Capture the cell that displays the provided text and extract its (X, Y) central coordinate. 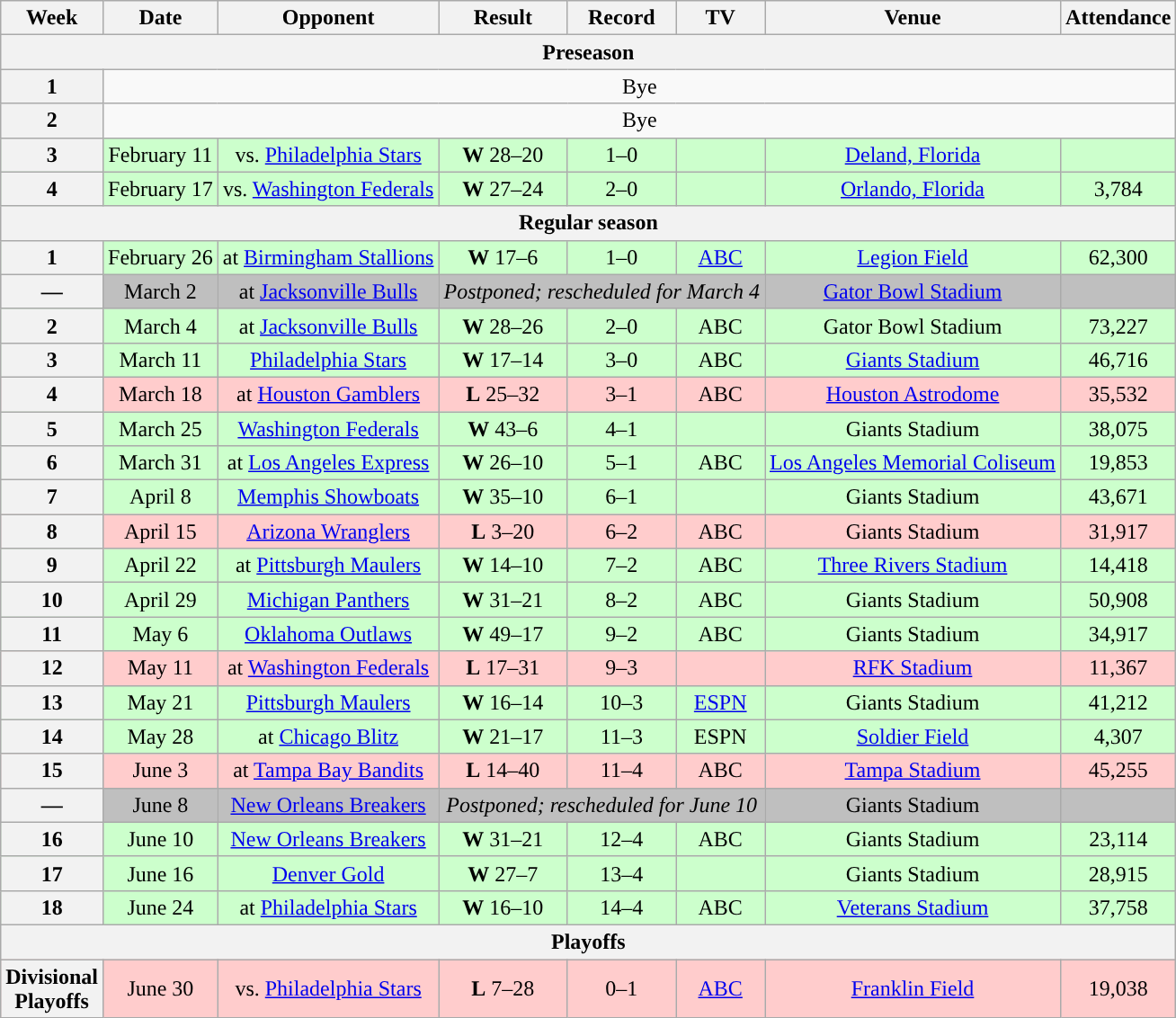
February 17 (161, 189)
Postponed; rescheduled for June 10 (602, 805)
at Washington Federals (328, 668)
14 (52, 737)
RFK Stadium (912, 668)
28,915 (1118, 873)
5 (52, 429)
W 27–7 (503, 873)
50,908 (1118, 600)
Orlando, Florida (912, 189)
43,671 (1118, 497)
L 14–40 (503, 771)
35,532 (1118, 394)
19,853 (1118, 463)
Franklin Field (912, 987)
Regular season (588, 223)
Arizona Wranglers (328, 531)
W 27–24 (503, 189)
at Tampa Bay Bandits (328, 771)
May 21 (161, 702)
TV (721, 18)
4–1 (622, 429)
45,255 (1118, 771)
March 2 (161, 291)
L 3–20 (503, 531)
Soldier Field (912, 737)
Philadelphia Stars (328, 360)
April 15 (161, 531)
11,367 (1118, 668)
W 17–6 (503, 257)
38,075 (1118, 429)
L 25–32 (503, 394)
6 (52, 463)
Pittsburgh Maulers (328, 702)
7–2 (622, 566)
February 26 (161, 257)
10 (52, 600)
Three Rivers Stadium (912, 566)
April 29 (161, 600)
April 22 (161, 566)
Los Angeles Memorial Coliseum (912, 463)
at Los Angeles Express (328, 463)
Legion Field (912, 257)
June 24 (161, 907)
41,212 (1118, 702)
June 30 (161, 987)
Week (52, 18)
11–4 (622, 771)
0–1 (622, 987)
March 31 (161, 463)
at Pittsburgh Maulers (328, 566)
March 4 (161, 326)
12–4 (622, 839)
Preseason (588, 52)
W 17–14 (503, 360)
6–2 (622, 531)
6–1 (622, 497)
46,716 (1118, 360)
Michigan Panthers (328, 600)
4,307 (1118, 737)
W 35–10 (503, 497)
5–1 (622, 463)
W 21–17 (503, 737)
May 28 (161, 737)
15 (52, 771)
Record (622, 18)
W 14–10 (503, 566)
at Philadelphia Stars (328, 907)
Denver Gold (328, 873)
13 (52, 702)
W 16–10 (503, 907)
62,300 (1118, 257)
W 28–26 (503, 326)
June 16 (161, 873)
at Chicago Blitz (328, 737)
14–4 (622, 907)
9–3 (622, 668)
Tampa Stadium (912, 771)
March 11 (161, 360)
June 10 (161, 839)
8 (52, 531)
37,758 (1118, 907)
Washington Federals (328, 429)
February 11 (161, 155)
9–2 (622, 634)
DivisionalPlayoffs (52, 987)
23,114 (1118, 839)
Memphis Showboats (328, 497)
18 (52, 907)
8–2 (622, 600)
17 (52, 873)
3–1 (622, 394)
Playoffs (588, 942)
Date (161, 18)
34,917 (1118, 634)
June 3 (161, 771)
31,917 (1118, 531)
11–3 (622, 737)
Attendance (1118, 18)
vs. Washington Federals (328, 189)
March 25 (161, 429)
7 (52, 497)
June 8 (161, 805)
Houston Astrodome (912, 394)
March 18 (161, 394)
73,227 (1118, 326)
3–0 (622, 360)
10–3 (622, 702)
11 (52, 634)
12 (52, 668)
Opponent (328, 18)
W 26–10 (503, 463)
at Birmingham Stallions (328, 257)
L 7–28 (503, 987)
3,784 (1118, 189)
W 43–6 (503, 429)
May 6 (161, 634)
Postponed; rescheduled for March 4 (602, 291)
May 11 (161, 668)
13–4 (622, 873)
at Houston Gamblers (328, 394)
W 28–20 (503, 155)
Veterans Stadium (912, 907)
Deland, Florida (912, 155)
L 17–31 (503, 668)
Venue (912, 18)
W 16–14 (503, 702)
W 49–17 (503, 634)
14,418 (1118, 566)
Result (503, 18)
19,038 (1118, 987)
9 (52, 566)
April 8 (161, 497)
16 (52, 839)
Oklahoma Outlaws (328, 634)
